Return [X, Y] of the center of cell containing provided text 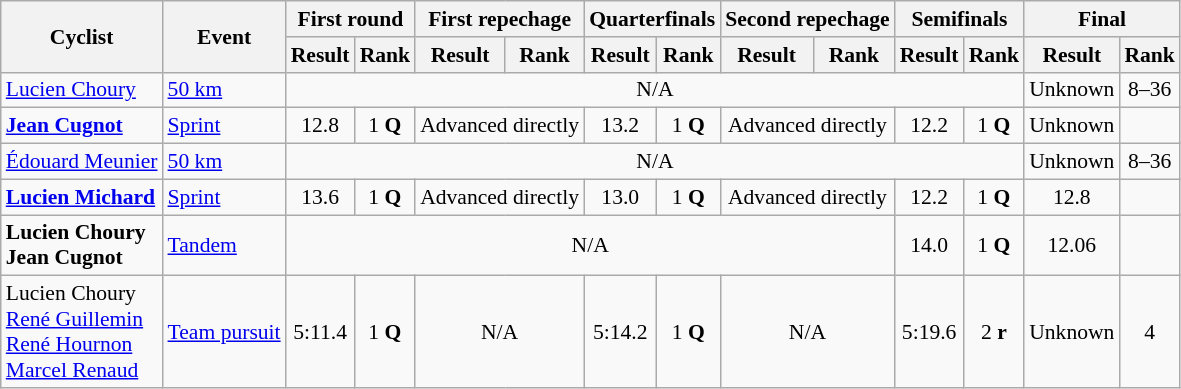
Lucien Choury [82, 90]
14.0 [930, 246]
First repechage [500, 19]
Cyclist [82, 36]
12.06 [1072, 246]
2 r [994, 332]
Lucien Choury Jean Cugnot [82, 246]
5:19.6 [930, 332]
Team pursuit [224, 332]
First round [350, 19]
4 [1150, 332]
Semifinals [960, 19]
Second repechage [808, 19]
5:14.2 [620, 332]
Tandem [224, 246]
Jean Cugnot [82, 126]
Édouard Meunier [82, 162]
13.2 [620, 126]
Event [224, 36]
Quarterfinals [652, 19]
Lucien Choury René Guillemin René Hournon Marcel Renaud [82, 332]
Final [1102, 19]
13.6 [320, 197]
Lucien Michard [82, 197]
13.0 [620, 197]
5:11.4 [320, 332]
